Pinpoint the cell where the given text exists, returning its (X, Y) midpoint coordinate. 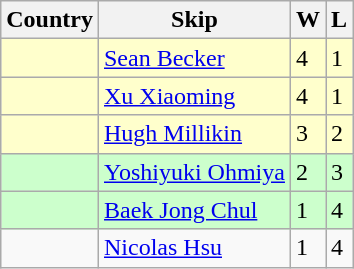
Hugh Millikin (194, 134)
Nicolas Hsu (194, 248)
Baek Jong Chul (194, 210)
Sean Becker (194, 58)
Yoshiyuki Ohmiya (194, 172)
L (340, 20)
W (308, 20)
Skip (194, 20)
Country (50, 20)
Xu Xiaoming (194, 96)
